Capture the cell that displays the provided text and extract its [x, y] central coordinate. 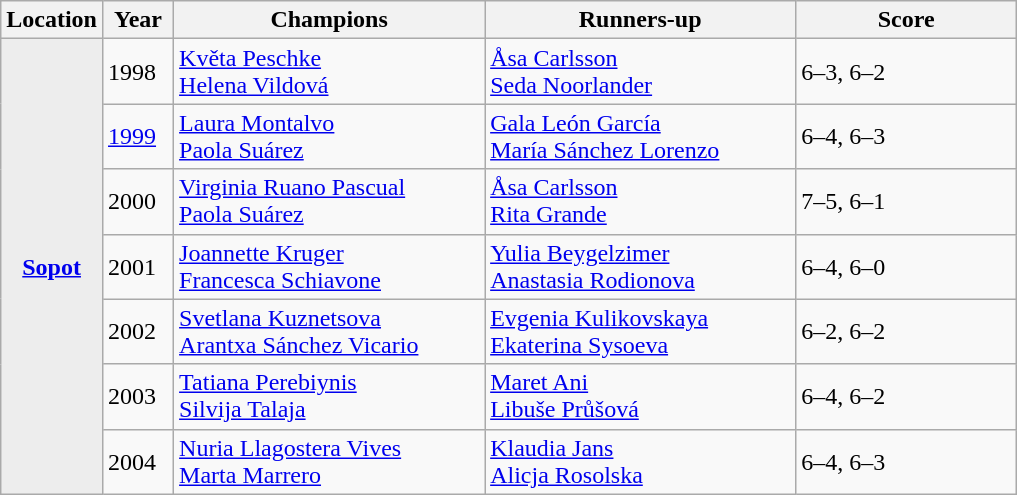
Score [906, 20]
2001 [138, 266]
2004 [138, 462]
Location [52, 20]
Gala León García María Sánchez Lorenzo [640, 136]
6–2, 6–2 [906, 332]
2000 [138, 202]
Laura Montalvo Paola Suárez [330, 136]
Sopot [52, 266]
1999 [138, 136]
Tatiana Perebiynis Silvija Talaja [330, 396]
2002 [138, 332]
Champions [330, 20]
6–4, 6–2 [906, 396]
Åsa Carlsson Rita Grande [640, 202]
Svetlana Kuznetsova Arantxa Sánchez Vicario [330, 332]
Maret Ani Libuše Průšová [640, 396]
Yulia Beygelzimer Anastasia Rodionova [640, 266]
Květa Peschke Helena Vildová [330, 72]
Evgenia Kulikovskaya Ekaterina Sysoeva [640, 332]
1998 [138, 72]
Runners-up [640, 20]
Joannette Kruger Francesca Schiavone [330, 266]
2003 [138, 396]
6–3, 6–2 [906, 72]
7–5, 6–1 [906, 202]
Åsa Carlsson Seda Noorlander [640, 72]
Year [138, 20]
Virginia Ruano Pascual Paola Suárez [330, 202]
Klaudia Jans Alicja Rosolska [640, 462]
6–4, 6–0 [906, 266]
Nuria Llagostera Vives Marta Marrero [330, 462]
